From the cell containing the given text, extract its center point as (X, Y) coordinate. 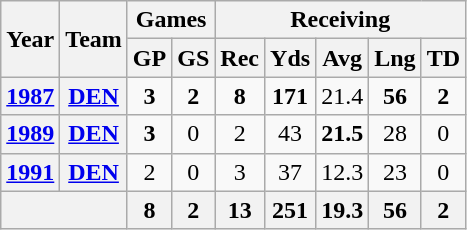
37 (290, 172)
12.3 (342, 172)
GS (194, 58)
Rec (240, 58)
21.4 (342, 96)
19.3 (342, 210)
Team (94, 39)
21.5 (342, 134)
1991 (30, 172)
Avg (342, 58)
13 (240, 210)
23 (395, 172)
171 (290, 96)
251 (290, 210)
43 (290, 134)
TD (443, 58)
28 (395, 134)
1989 (30, 134)
Year (30, 39)
Yds (290, 58)
1987 (30, 96)
GP (149, 58)
Lng (395, 58)
Receiving (340, 20)
Games (170, 20)
